For the text-containing cell, return its midpoint in (x, y) coordinate format. 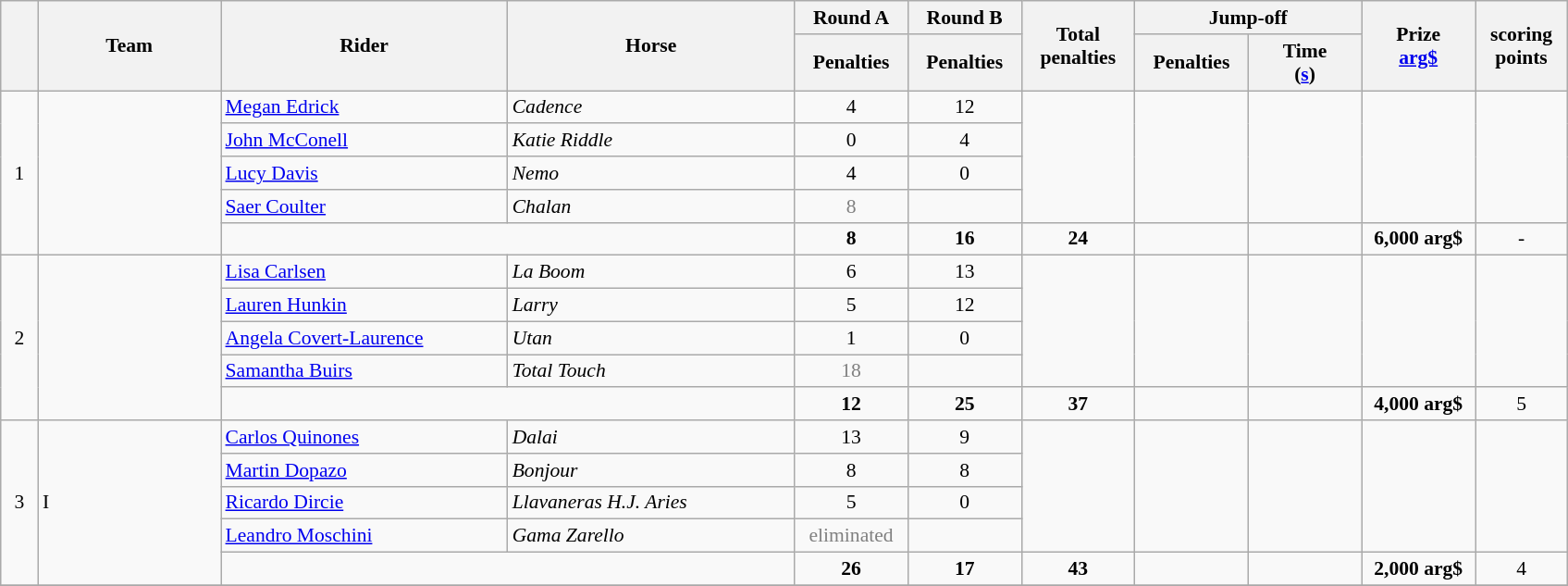
La Boom (651, 272)
Lauren Hunkin (364, 305)
Lucy Davis (364, 173)
Rider (364, 46)
26 (851, 569)
2 (19, 338)
eliminated (851, 536)
Cadence (651, 107)
Utan (651, 338)
Lisa Carlsen (364, 272)
Gama Zarello (651, 536)
John McConell (364, 141)
Time(s) (1304, 63)
- (1521, 239)
24 (1079, 239)
43 (1079, 569)
18 (851, 371)
Leandro Moschini (364, 536)
Chalan (651, 206)
I (130, 503)
Ricardo Dircie (364, 503)
Katie Riddle (651, 141)
Samantha Buirs (364, 371)
scoringpoints (1521, 46)
Nemo (651, 173)
17 (964, 569)
3 (19, 503)
Saer Coulter (364, 206)
Prizearg$ (1419, 46)
25 (964, 405)
Dalai (651, 437)
Total penalties (1079, 46)
4,000 arg$ (1419, 405)
37 (1079, 405)
Martin Dopazo (364, 470)
6,000 arg$ (1419, 239)
Round A (851, 18)
9 (964, 437)
16 (964, 239)
Llavaneras H.J. Aries (651, 503)
Megan Edrick (364, 107)
Jump-off (1249, 18)
2,000 arg$ (1419, 569)
Team (130, 46)
Total Touch (651, 371)
Larry (651, 305)
Horse (651, 46)
6 (851, 272)
Angela Covert-Laurence (364, 338)
Bonjour (651, 470)
Carlos Quinones (364, 437)
Round B (964, 18)
